From the cell containing the given text, extract its center point as [X, Y] coordinate. 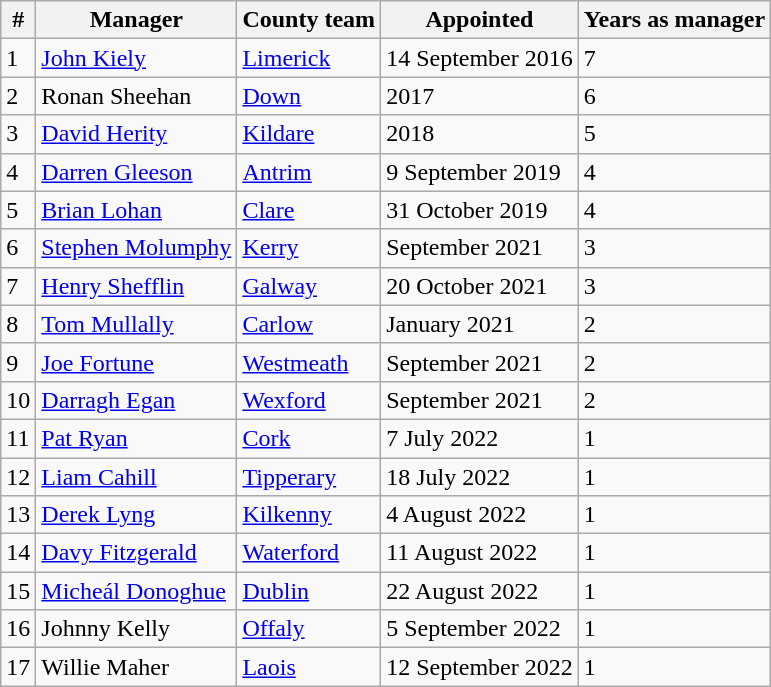
14 September 2016 [480, 58]
2018 [480, 134]
Kilkenny [309, 515]
Stephen Molumphy [136, 248]
Davy Fitzgerald [136, 553]
Manager [136, 20]
7 July 2022 [480, 438]
Johnny Kelly [136, 629]
Cork [309, 438]
11 [18, 438]
Galway [309, 286]
Antrim [309, 172]
Henry Shefflin [136, 286]
Dublin [309, 591]
Laois [309, 667]
# [18, 20]
Waterford [309, 553]
David Herity [136, 134]
20 October 2021 [480, 286]
Clare [309, 210]
Westmeath [309, 362]
15 [18, 591]
22 August 2022 [480, 591]
9 [18, 362]
Micheál Donoghue [136, 591]
5 September 2022 [480, 629]
16 [18, 629]
12 September 2022 [480, 667]
31 October 2019 [480, 210]
10 [18, 400]
Offaly [309, 629]
Years as manager [674, 20]
Wexford [309, 400]
Tipperary [309, 477]
14 [18, 553]
Kildare [309, 134]
Pat Ryan [136, 438]
Liam Cahill [136, 477]
Willie Maher [136, 667]
Darren Gleeson [136, 172]
8 [18, 324]
Down [309, 96]
Carlow [309, 324]
11 August 2022 [480, 553]
January 2021 [480, 324]
Ronan Sheehan [136, 96]
Appointed [480, 20]
John Kiely [136, 58]
13 [18, 515]
Tom Mullally [136, 324]
9 September 2019 [480, 172]
Joe Fortune [136, 362]
Brian Lohan [136, 210]
Darragh Egan [136, 400]
Limerick [309, 58]
17 [18, 667]
County team [309, 20]
2017 [480, 96]
Derek Lyng [136, 515]
18 July 2022 [480, 477]
Kerry [309, 248]
4 August 2022 [480, 515]
12 [18, 477]
